Locate the cell with the specified text and output its (X, Y) center coordinate. 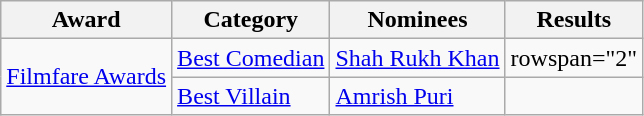
Amrish Puri (418, 96)
Award (86, 20)
Results (574, 20)
Category (251, 20)
rowspan="2" (574, 58)
Best Villain (251, 96)
Filmfare Awards (86, 77)
Best Comedian (251, 58)
Nominees (418, 20)
Shah Rukh Khan (418, 58)
